Capture the cell that displays the provided text and extract its [X, Y] central coordinate. 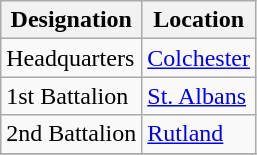
St. Albans [199, 96]
Colchester [199, 58]
2nd Battalion [72, 134]
Headquarters [72, 58]
Designation [72, 20]
Location [199, 20]
Rutland [199, 134]
1st Battalion [72, 96]
